Return (x, y) of the center of cell containing provided text 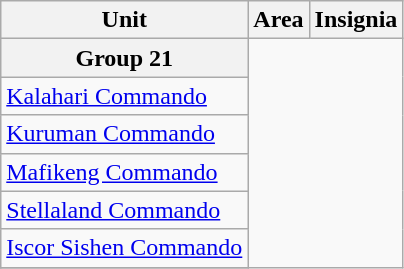
Mafikeng Commando (124, 172)
Kuruman Commando (124, 134)
Stellaland Commando (124, 210)
Kalahari Commando (124, 96)
Unit (124, 20)
Insignia (356, 20)
Area (278, 20)
Iscor Sishen Commando (124, 248)
Group 21 (124, 58)
